Return the (X, Y) coordinate for the center point of the cell that contains the specified text.  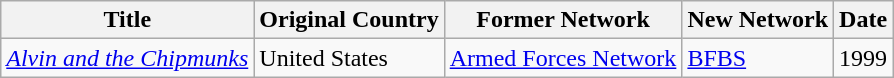
1999 (864, 58)
New Network (758, 20)
Armed Forces Network (563, 58)
Alvin and the Chipmunks (128, 58)
BFBS (758, 58)
Date (864, 20)
Title (128, 20)
Original Country (349, 20)
United States (349, 58)
Former Network (563, 20)
